Determine the (X, Y) coordinate at the center of the cell enclosing the given text.  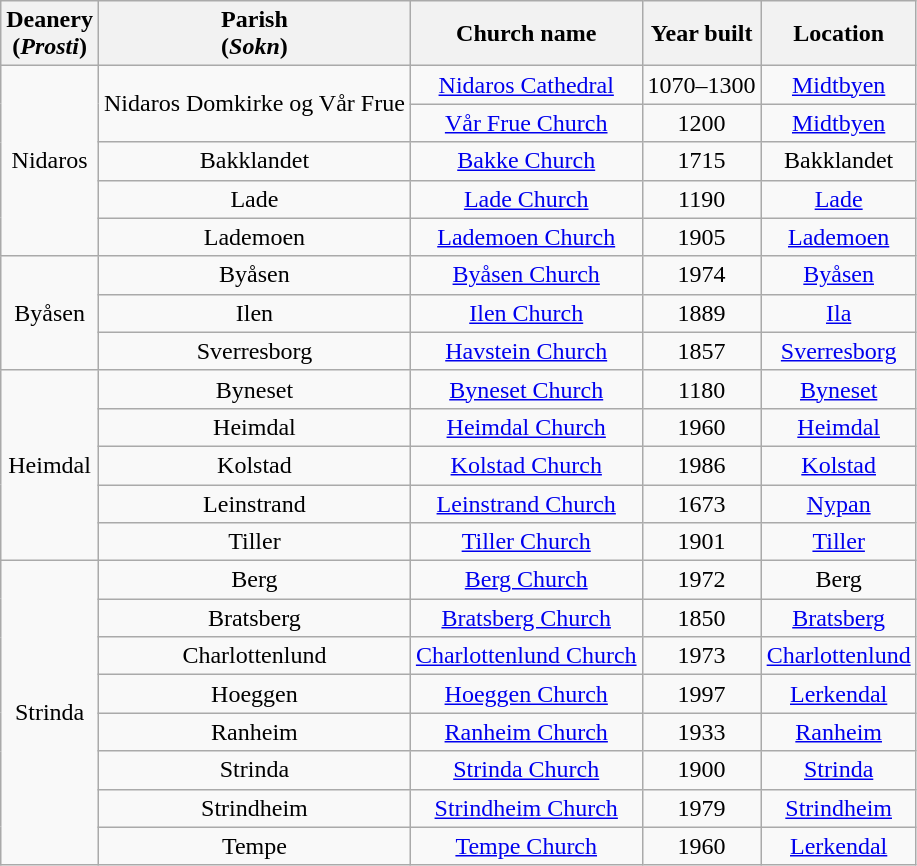
1200 (702, 123)
1901 (702, 542)
Strinda Church (526, 770)
Havstein Church (526, 351)
1850 (702, 618)
Year built (702, 34)
Lade Church (526, 199)
1889 (702, 313)
Nidaros (50, 161)
Church name (526, 34)
Parish(Sokn) (254, 34)
1905 (702, 237)
Hoeggen Church (526, 694)
Byåsen Church (526, 275)
Kolstad Church (526, 465)
Lademoen Church (526, 237)
Vår Frue Church (526, 123)
Location (838, 34)
Ilen (254, 313)
Deanery(Prosti) (50, 34)
1857 (702, 351)
1933 (702, 732)
1673 (702, 503)
Bratsberg Church (526, 618)
1986 (702, 465)
Nidaros Domkirke og Vår Frue (254, 104)
Nidaros Cathedral (526, 85)
Ilen Church (526, 313)
Tiller Church (526, 542)
Strindheim Church (526, 808)
1973 (702, 656)
1715 (702, 161)
1190 (702, 199)
Leinstrand Church (526, 503)
Heimdal Church (526, 427)
Leinstrand (254, 503)
1979 (702, 808)
Tempe Church (526, 846)
1070–1300 (702, 85)
1180 (702, 389)
Nypan (838, 503)
1900 (702, 770)
Charlottenlund Church (526, 656)
1972 (702, 580)
Hoeggen (254, 694)
Ranheim Church (526, 732)
1974 (702, 275)
Bakke Church (526, 161)
Berg Church (526, 580)
1997 (702, 694)
Ila (838, 313)
Tempe (254, 846)
Byneset Church (526, 389)
